Locate the cell with the specified text and output its [X, Y] center coordinate. 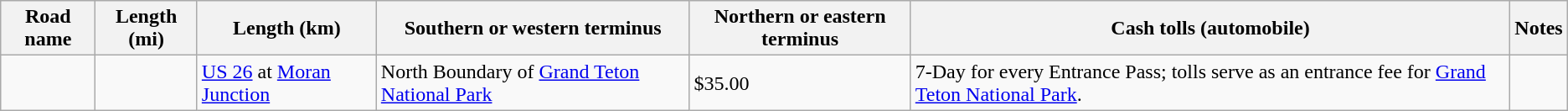
Cash tolls (automobile) [1210, 29]
Length (km) [286, 29]
North Boundary of Grand Teton National Park [533, 82]
Length (mi) [146, 29]
US 26 at Moran Junction [286, 82]
Southern or western terminus [533, 29]
7-Day for every Entrance Pass; tolls serve as an entrance fee for Grand Teton National Park. [1210, 82]
Notes [1539, 29]
Road name [49, 29]
Northern or eastern terminus [800, 29]
$35.00 [800, 82]
